Output the (x, y) coordinate of the center of the cell containing the given text.  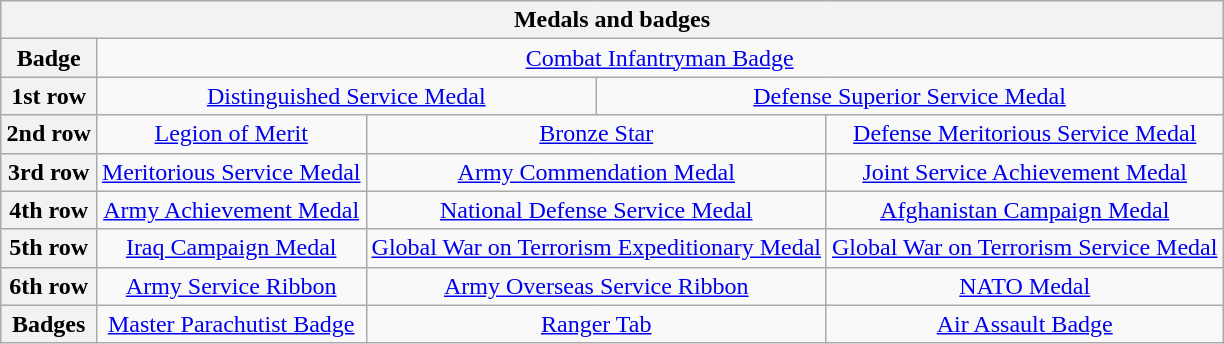
Distinguished Service Medal (346, 96)
Afghanistan Campaign Medal (1024, 210)
Army Service Ribbon (231, 286)
5th row (48, 248)
2nd row (48, 134)
Legion of Merit (231, 134)
NATO Medal (1024, 286)
3rd row (48, 172)
Ranger Tab (596, 324)
Bronze Star (596, 134)
Defense Meritorious Service Medal (1024, 134)
Badge (48, 58)
Medals and badges (612, 20)
Army Commendation Medal (596, 172)
Joint Service Achievement Medal (1024, 172)
Defense Superior Service Medal (910, 96)
Global War on Terrorism Expeditionary Medal (596, 248)
Master Parachutist Badge (231, 324)
1st row (48, 96)
6th row (48, 286)
Iraq Campaign Medal (231, 248)
National Defense Service Medal (596, 210)
Army Overseas Service Ribbon (596, 286)
Army Achievement Medal (231, 210)
Global War on Terrorism Service Medal (1024, 248)
4th row (48, 210)
Combat Infantryman Badge (660, 58)
Badges (48, 324)
Air Assault Badge (1024, 324)
Meritorious Service Medal (231, 172)
